Capture the cell that displays the provided text and extract its [X, Y] central coordinate. 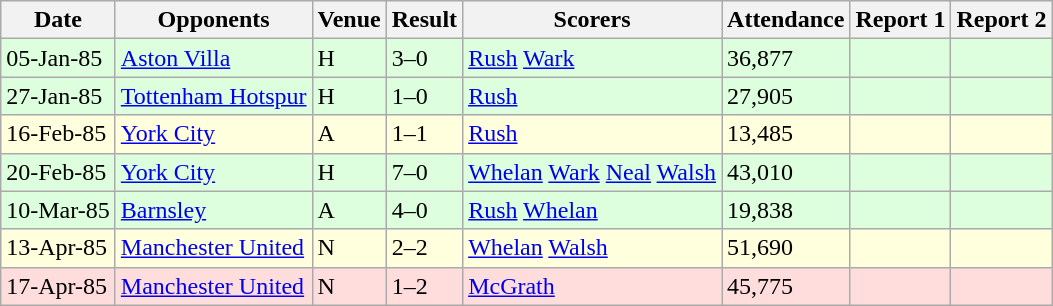
Whelan Walsh [592, 248]
7–0 [424, 172]
20-Feb-85 [58, 172]
Scorers [592, 20]
45,775 [786, 286]
Opponents [214, 20]
27-Jan-85 [58, 96]
13,485 [786, 134]
19,838 [786, 210]
Venue [349, 20]
43,010 [786, 172]
51,690 [786, 248]
17-Apr-85 [58, 286]
2–2 [424, 248]
1–1 [424, 134]
Rush Whelan [592, 210]
36,877 [786, 58]
Result [424, 20]
05-Jan-85 [58, 58]
Report 2 [1002, 20]
Report 1 [900, 20]
Date [58, 20]
Whelan Wark Neal Walsh [592, 172]
Aston Villa [214, 58]
Barnsley [214, 210]
16-Feb-85 [58, 134]
3–0 [424, 58]
McGrath [592, 286]
4–0 [424, 210]
27,905 [786, 96]
Rush Wark [592, 58]
10-Mar-85 [58, 210]
Tottenham Hotspur [214, 96]
1–2 [424, 286]
1–0 [424, 96]
13-Apr-85 [58, 248]
Attendance [786, 20]
